Determine the [X, Y] coordinate at the center of the cell enclosing the given text.  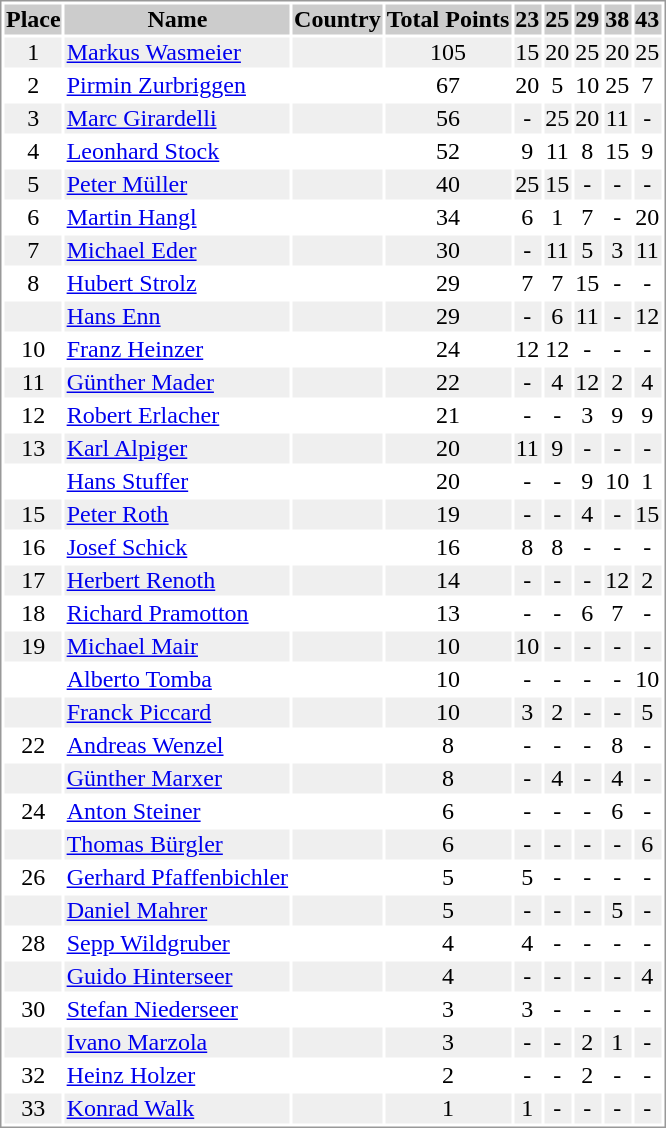
32 [33, 1075]
Country [338, 19]
Pirmin Zurbriggen [177, 85]
Hans Stuffer [177, 481]
Gerhard Pfaffenbichler [177, 877]
Markus Wasmeier [177, 53]
Richard Pramotton [177, 613]
Karl Alpiger [177, 449]
28 [33, 943]
Total Points [448, 19]
14 [448, 581]
Michael Eder [177, 251]
Franck Piccard [177, 713]
Peter Müller [177, 185]
26 [33, 877]
Name [177, 19]
Guido Hinterseer [177, 977]
43 [648, 19]
Martin Hangl [177, 217]
18 [33, 613]
Franz Heinzer [177, 349]
Alberto Tomba [177, 679]
Stefan Niederseer [177, 1009]
Anton Steiner [177, 811]
Sepp Wildgruber [177, 943]
105 [448, 53]
23 [528, 19]
Hubert Strolz [177, 283]
Herbert Renoth [177, 581]
Günther Marxer [177, 779]
Place [33, 19]
Marc Girardelli [177, 119]
Thomas Bürgler [177, 845]
Günther Mader [177, 383]
Leonhard Stock [177, 151]
Peter Roth [177, 515]
38 [618, 19]
Ivano Marzola [177, 1043]
Andreas Wenzel [177, 745]
21 [448, 415]
17 [33, 581]
Heinz Holzer [177, 1075]
33 [33, 1109]
34 [448, 217]
56 [448, 119]
67 [448, 85]
Hans Enn [177, 317]
Konrad Walk [177, 1109]
52 [448, 151]
40 [448, 185]
Robert Erlacher [177, 415]
Josef Schick [177, 547]
Daniel Mahrer [177, 911]
Michael Mair [177, 647]
